Return [x, y] of the center of cell containing provided text 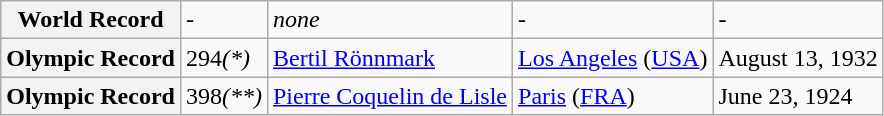
Paris (FRA) [613, 96]
398(**) [224, 96]
none [390, 20]
June 23, 1924 [798, 96]
294(*) [224, 58]
August 13, 1932 [798, 58]
Los Angeles (USA) [613, 58]
Pierre Coquelin de Lisle [390, 96]
Bertil Rönnmark [390, 58]
World Record [91, 20]
